Find where the given text appears and provide that cell's center as [x, y] coordinate. 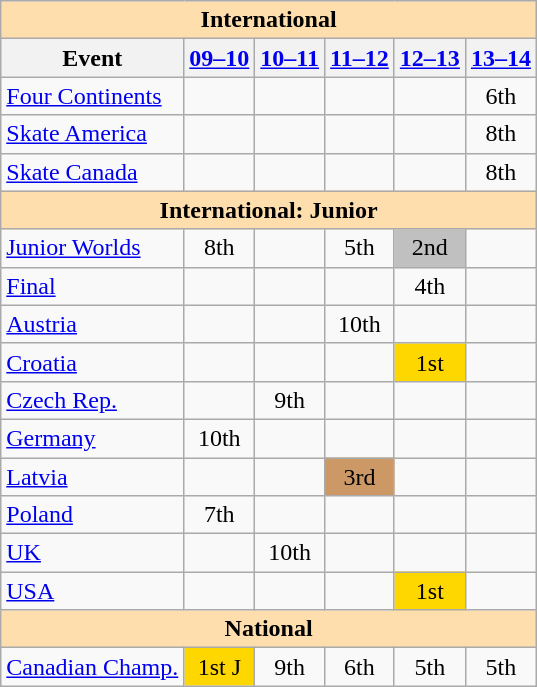
Germany [92, 438]
USA [92, 591]
Croatia [92, 362]
Four Continents [92, 96]
4th [430, 286]
2nd [430, 248]
Skate America [92, 134]
Czech Rep. [92, 400]
Canadian Champ. [92, 667]
Event [92, 58]
Junior Worlds [92, 248]
Poland [92, 515]
International [269, 20]
Skate Canada [92, 172]
7th [220, 515]
11–12 [360, 58]
09–10 [220, 58]
10–11 [290, 58]
Austria [92, 324]
12–13 [430, 58]
3rd [360, 477]
National [269, 629]
Latvia [92, 477]
UK [92, 553]
Final [92, 286]
13–14 [500, 58]
International: Junior [269, 210]
1st J [220, 667]
